Search for the cell housing the specified text and yield its [x, y] center coordinate. 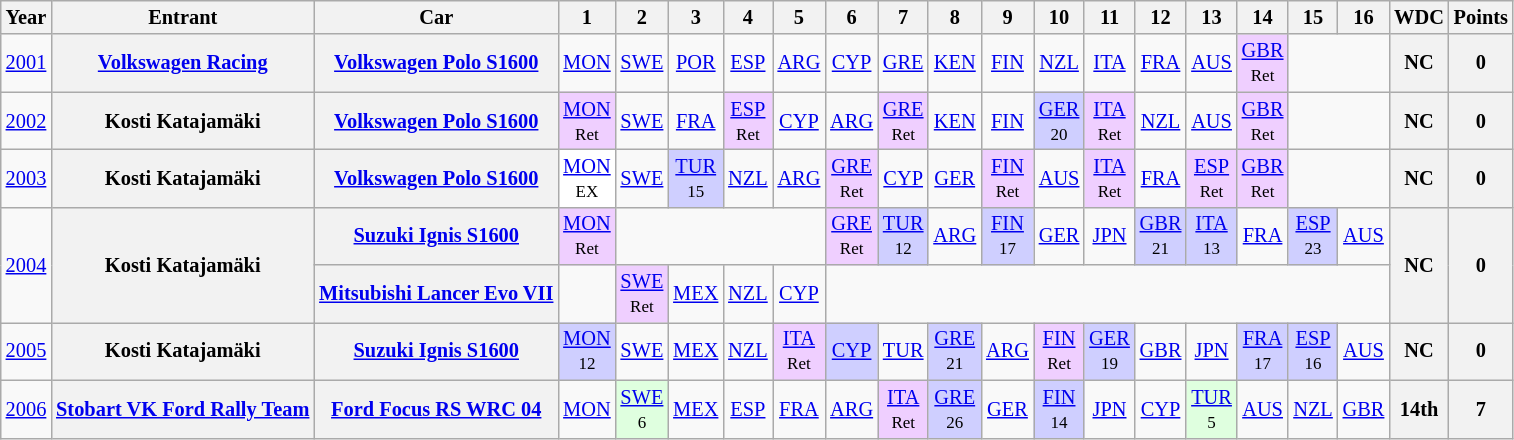
Car [436, 17]
1 [586, 17]
Stobart VK Ford Rally Team [182, 409]
8 [954, 17]
SWE6 [642, 409]
ITA [1109, 63]
FIN17 [1008, 236]
9 [1008, 17]
Mitsubishi Lancer Evo VII [436, 294]
Entrant [182, 17]
ESP23 [1312, 236]
3 [696, 17]
2006 [26, 409]
2005 [26, 351]
15 [1312, 17]
FIN14 [1059, 409]
Year [26, 17]
2001 [26, 63]
Volkswagen Racing [182, 63]
14th [1419, 409]
ESP16 [1312, 351]
Points [1481, 17]
TUR15 [696, 178]
GBR21 [1161, 236]
11 [1109, 17]
SWERet [642, 294]
GER20 [1059, 121]
2003 [26, 178]
ITA13 [1211, 236]
2002 [26, 121]
2004 [26, 264]
GRE21 [954, 351]
MON12 [586, 351]
2 [642, 17]
12 [1161, 17]
4 [748, 17]
TUR5 [1211, 409]
FRA17 [1263, 351]
6 [852, 17]
14 [1263, 17]
13 [1211, 17]
POR [696, 63]
MONEX [586, 178]
WDC [1419, 17]
16 [1364, 17]
GER19 [1109, 351]
TUR [903, 351]
TUR12 [903, 236]
GRE26 [954, 409]
Ford Focus RS WRC 04 [436, 409]
5 [800, 17]
GRE [903, 63]
10 [1059, 17]
